From the cell containing the given text, extract its center point as [x, y] coordinate. 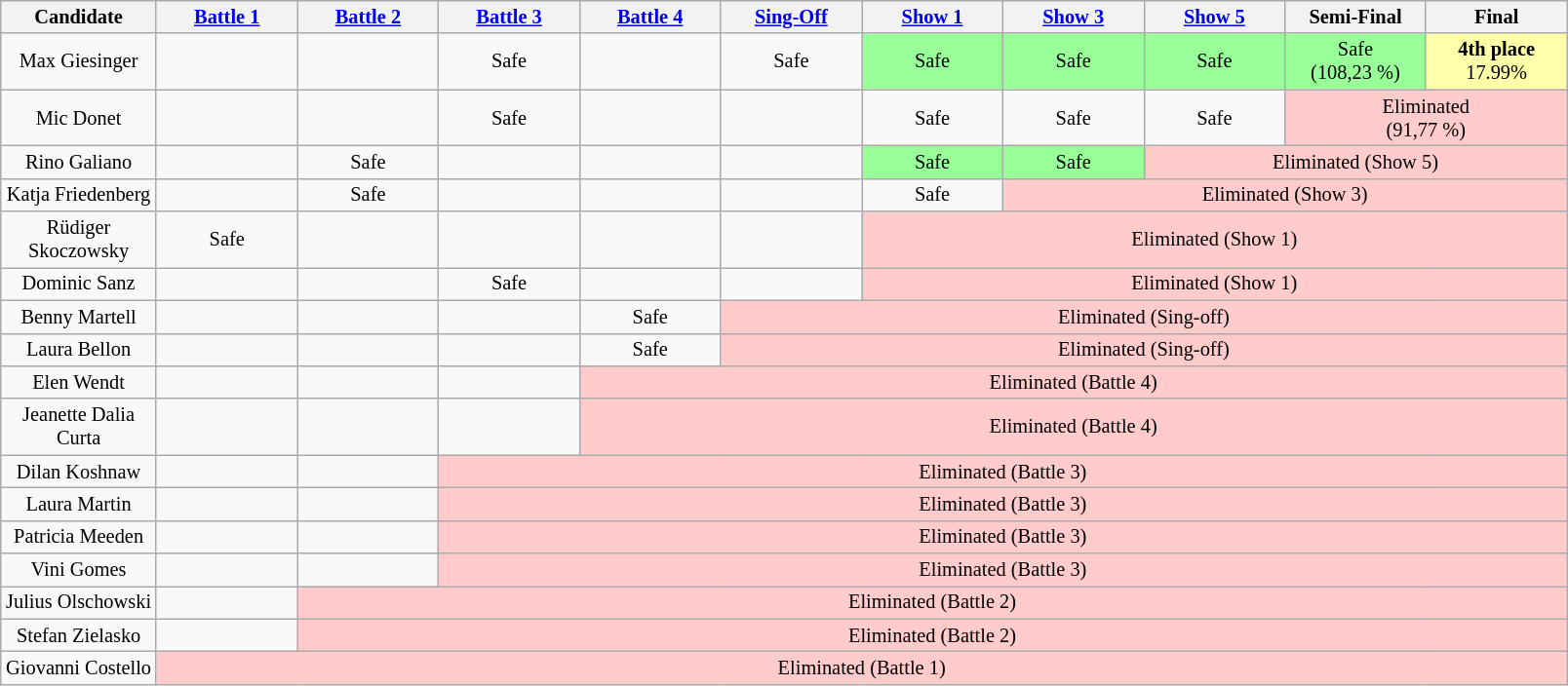
Julius Olschowski [79, 602]
Laura Martin [79, 504]
Benny Martell [79, 317]
Eliminated (Show 5) [1355, 162]
Max Giesinger [79, 61]
Battle 3 [509, 17]
Safe(108,23 %) [1355, 61]
Katja Friedenberg [79, 195]
Stefan Zielasko [79, 635]
Jeanette Dalia Curta [79, 427]
Laura Bellon [79, 350]
Rino Galiano [79, 162]
Dominic Sanz [79, 284]
Show 3 [1073, 17]
4th place17.99% [1496, 61]
Mic Donet [79, 118]
Battle 1 [226, 17]
Final [1496, 17]
Battle 4 [649, 17]
Eliminated (Battle 1) [862, 667]
Dilan Koshnaw [79, 472]
Giovanni Costello [79, 667]
Rüdiger Skoczowsky [79, 240]
Candidate [79, 17]
Show 1 [932, 17]
Sing-Off [792, 17]
Battle 2 [369, 17]
Eliminated(91,77 %) [1426, 118]
Elen Wendt [79, 382]
Show 5 [1215, 17]
Vini Gomes [79, 570]
Patricia Meeden [79, 537]
Semi-Final [1355, 17]
Eliminated (Show 3) [1285, 195]
